Return the (X, Y) coordinate for the center point of the cell that contains the specified text.  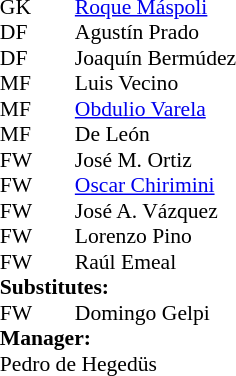
José M. Ortiz (156, 160)
De León (156, 135)
Manager: (118, 339)
Substitutes: (118, 287)
Domingo Gelpi (156, 313)
Oscar Chirimini (156, 185)
Lorenzo Pino (156, 237)
Agustín Prado (156, 33)
Luis Vecino (156, 83)
Raúl Emeal (156, 262)
José A. Vázquez (156, 211)
Obdulio Varela (156, 109)
Joaquín Bermúdez (156, 58)
